Return [x, y] of the center of cell containing provided text 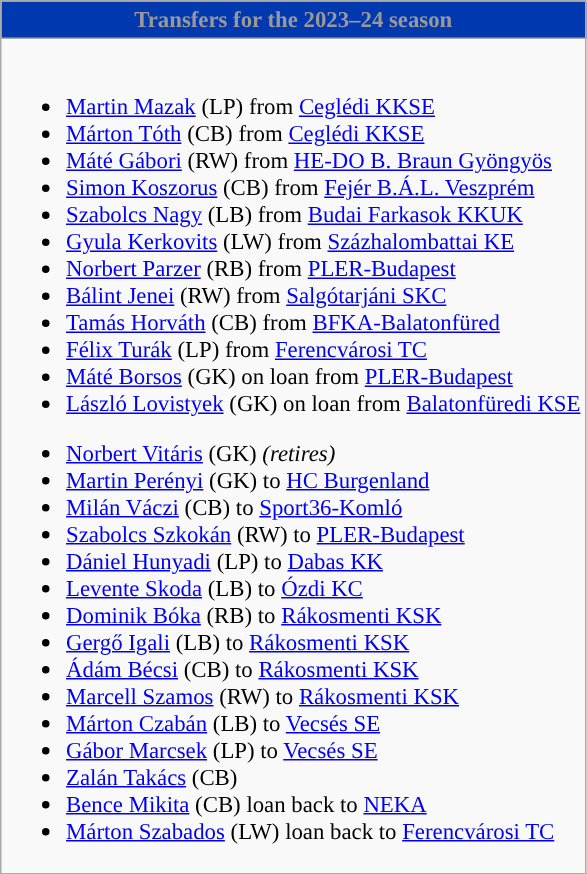
Transfers for the 2023–24 season [294, 20]
